Scan for the cell matching the given text and deliver its [X, Y] coordinate at center. 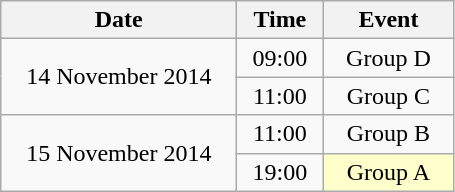
Date [119, 20]
Event [388, 20]
19:00 [280, 172]
Group A [388, 172]
Group D [388, 58]
14 November 2014 [119, 77]
Group C [388, 96]
Time [280, 20]
15 November 2014 [119, 153]
Group B [388, 134]
09:00 [280, 58]
